Identify which cell holds the provided text, then report its (x, y) central coordinate. 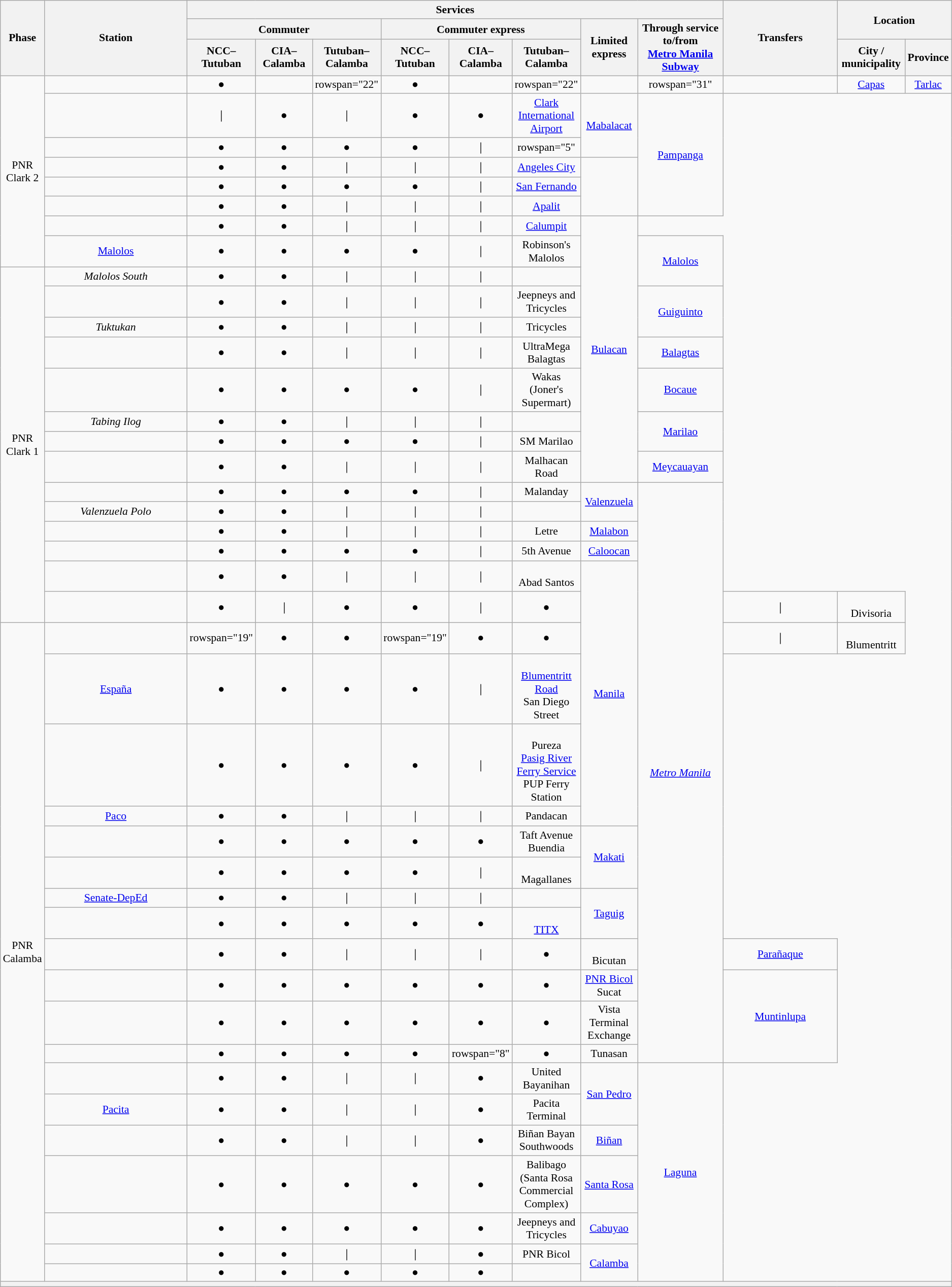
PNR Bicol Sucat (609, 985)
Valenzuela Polo (116, 512)
Mabalacat (609, 126)
Tabing Ilog (116, 422)
Location (895, 20)
Through service to/fromMetro Manila Subway (680, 47)
Muntinlupa (780, 1016)
Province (928, 58)
SM Marilao (546, 442)
Taft Avenue Buendia (546, 842)
Blumentritt (871, 639)
Bocaue (680, 390)
UltraMega Balagtas (546, 352)
Meycauayan (680, 467)
Services (455, 10)
Valenzuela (609, 502)
City / municipality (871, 58)
Angeles City (546, 168)
Malolos South (116, 276)
rowspan="5" (546, 147)
Malanday (546, 492)
Capas (871, 85)
Tricycles (546, 327)
Manila (609, 694)
Commuter (284, 29)
Senate-DepEd (116, 898)
PNR Calamba (22, 952)
Abad Santos (546, 576)
Wakas (Joner's Supermart) (546, 390)
TITX (546, 923)
Pampanga (680, 155)
PNR Bicol (546, 1254)
Clark International Airport (546, 116)
Malhacan Road (546, 467)
Blumentritt Road San Diego Street (546, 689)
Commuter express (480, 29)
Pureza Pasig River Ferry Service PUP Ferry Station (546, 765)
United Bayanihan (546, 1078)
Phase (22, 38)
Balagtas (680, 352)
Metro Manila (680, 773)
5th Avenue (546, 551)
Guiguinto (680, 312)
Biñan Bayan Southwoods (546, 1140)
Cabuyao (609, 1229)
Balibago (Santa Rosa Commercial Complex) (546, 1184)
Pandacan (546, 816)
Calamba (609, 1263)
España (116, 689)
rowspan="8" (481, 1054)
Calumpit (546, 226)
Marilao (680, 432)
rowspan="31" (680, 85)
Taguig (609, 913)
Tarlac (928, 85)
Divisoria (871, 607)
Bulacan (609, 349)
Limited express (609, 47)
Apalit (546, 206)
San Fernando (546, 187)
Bicutan (609, 954)
Robinson's Malolos (546, 251)
Parañaque (780, 954)
Santa Rosa (609, 1184)
Transfers (780, 38)
PNR Clark 2 (22, 171)
Makati (609, 857)
Letre (546, 531)
Malabon (609, 531)
Laguna (680, 1173)
Biñan (609, 1140)
Tunasan (609, 1054)
Caloocan (609, 551)
Tuktukan (116, 327)
Station (116, 38)
Vista Terminal Exchange (609, 1022)
PNR Clark 1 (22, 445)
Magallanes (546, 872)
Pacita Terminal (546, 1110)
Paco (116, 816)
Pacita (116, 1110)
San Pedro (609, 1094)
